Search for the cell housing the specified text and yield its (x, y) center coordinate. 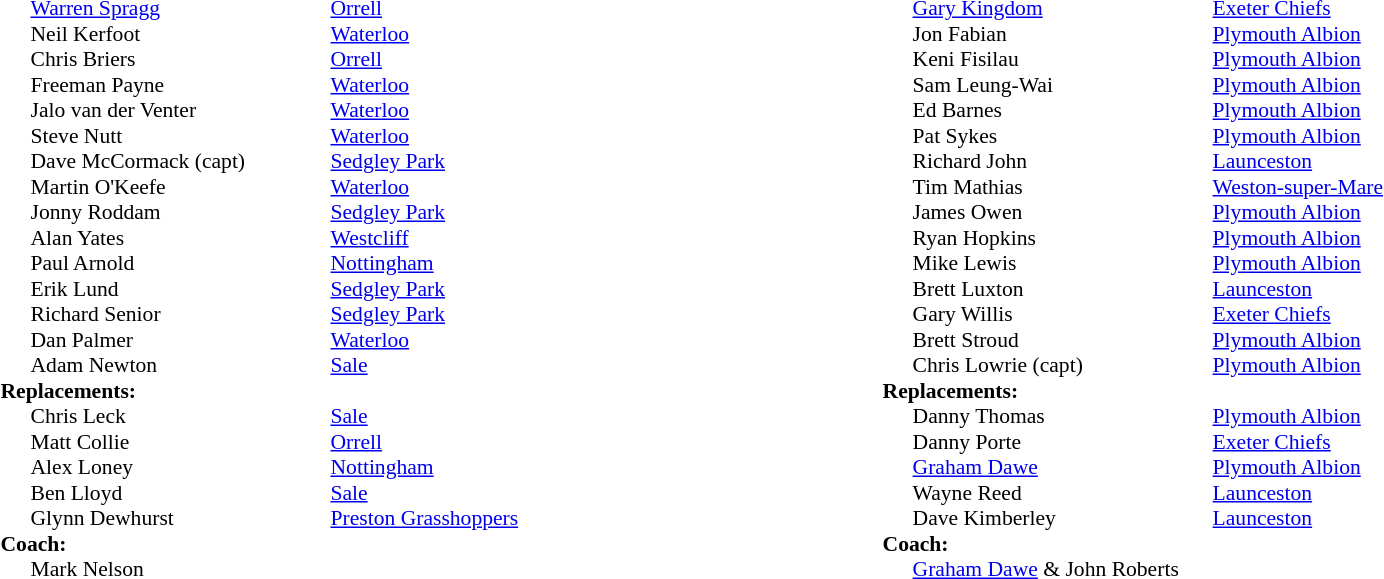
Jonny Roddam (180, 213)
Chris Lowrie (capt) (1063, 365)
Preston Grasshoppers (424, 519)
Richard Senior (180, 315)
Westcliff (424, 238)
Danny Thomas (1063, 417)
Ed Barnes (1063, 111)
Paul Arnold (180, 263)
Ben Lloyd (180, 493)
Pat Sykes (1063, 136)
Chris Leck (180, 417)
Keni Fisilau (1063, 59)
Richard John (1063, 161)
Dan Palmer (180, 340)
Adam Newton (180, 365)
Alex Loney (180, 467)
Danny Porte (1063, 442)
Weston-super-Mare (1298, 187)
Chris Briers (180, 59)
Graham Dawe (1063, 467)
Brett Luxton (1063, 289)
Erik Lund (180, 289)
Jon Fabian (1063, 34)
Matt Collie (180, 442)
Glynn Dewhurst (180, 519)
Sam Leung-Wai (1063, 85)
Neil Kerfoot (180, 34)
Brett Stroud (1063, 340)
Wayne Reed (1063, 493)
James Owen (1063, 213)
Steve Nutt (180, 136)
Martin O'Keefe (180, 187)
Ryan Hopkins (1063, 238)
Dave Kimberley (1063, 519)
Tim Mathias (1063, 187)
Dave McCormack (capt) (180, 161)
Alan Yates (180, 238)
Jalo van der Venter (180, 111)
Gary Willis (1063, 315)
Freeman Payne (180, 85)
Mike Lewis (1063, 263)
